Pinpoint the cell where the given text exists, returning its [X, Y] midpoint coordinate. 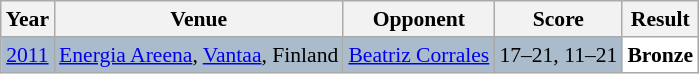
2011 [28, 55]
Result [660, 19]
Bronze [660, 55]
Year [28, 19]
Score [558, 19]
Energia Areena, Vantaa, Finland [198, 55]
Opponent [418, 19]
Venue [198, 19]
Beatriz Corrales [418, 55]
17–21, 11–21 [558, 55]
